Search for the cell housing the specified text and yield its [X, Y] center coordinate. 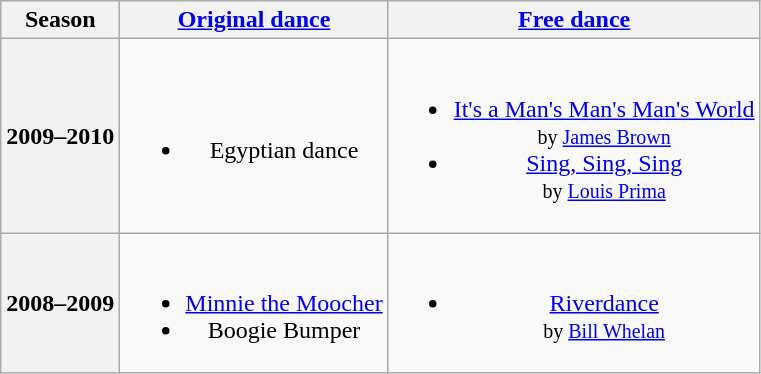
Free dance [574, 20]
Egyptian dance [254, 136]
It's a Man's Man's Man's World by James Brown Sing, Sing, Sing by Louis Prima [574, 136]
Minnie the MoocherBoogie Bumper [254, 303]
Season [60, 20]
Original dance [254, 20]
2008–2009 [60, 303]
Riverdance by Bill Whelan [574, 303]
2009–2010 [60, 136]
